Return (X, Y) of the center of cell containing provided text 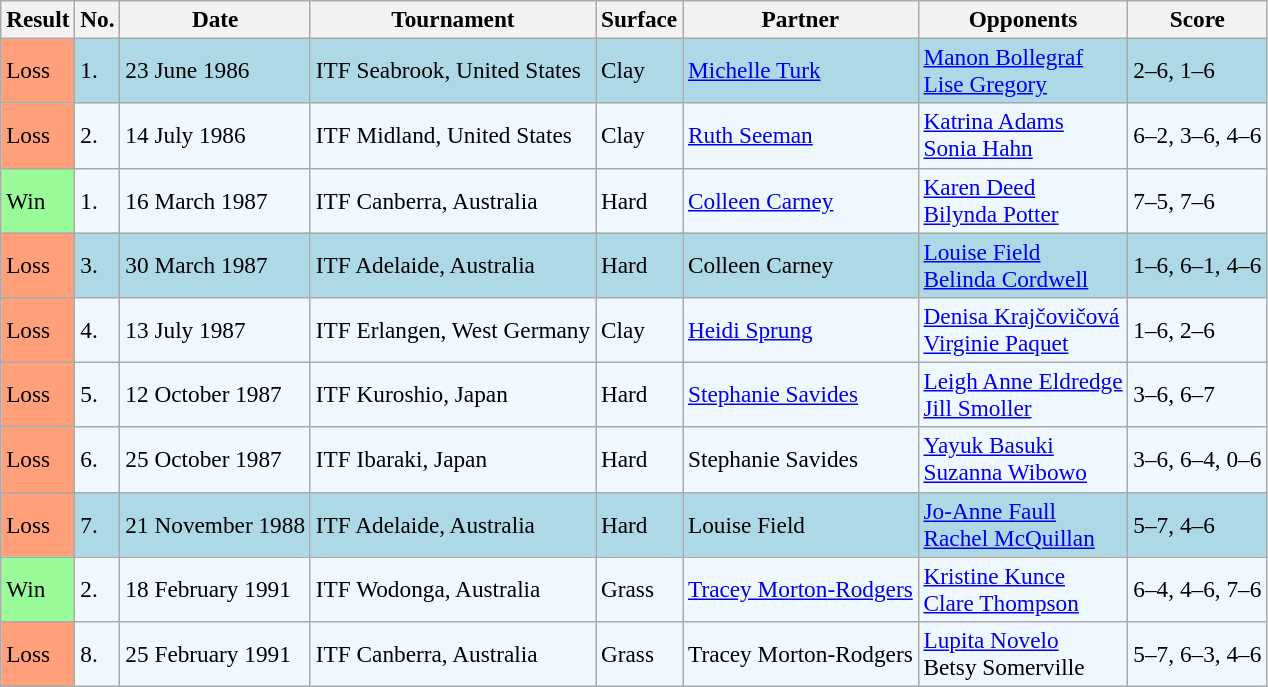
5. (98, 394)
ITF Seabrook, United States (452, 70)
3–6, 6–7 (1198, 394)
14 July 1986 (215, 136)
25 October 1987 (215, 460)
3. (98, 264)
Result (38, 19)
Michelle Turk (801, 70)
1–6, 6–1, 4–6 (1198, 264)
ITF Ibaraki, Japan (452, 460)
21 November 1988 (215, 524)
Partner (801, 19)
6. (98, 460)
5–7, 4–6 (1198, 524)
8. (98, 654)
Date (215, 19)
Karen Deed Bilynda Potter (1023, 200)
Tournament (452, 19)
5–7, 6–3, 4–6 (1198, 654)
ITF Wodonga, Australia (452, 588)
Denisa Krajčovičová Virginie Paquet (1023, 330)
6–4, 4–6, 7–6 (1198, 588)
25 February 1991 (215, 654)
7–5, 7–6 (1198, 200)
ITF Kuroshio, Japan (452, 394)
Opponents (1023, 19)
Lupita Novelo Betsy Somerville (1023, 654)
12 October 1987 (215, 394)
Yayuk Basuki Suzanna Wibowo (1023, 460)
Louise Field (801, 524)
Katrina Adams Sonia Hahn (1023, 136)
2–6, 1–6 (1198, 70)
16 March 1987 (215, 200)
Surface (640, 19)
23 June 1986 (215, 70)
6–2, 3–6, 4–6 (1198, 136)
1–6, 2–6 (1198, 330)
13 July 1987 (215, 330)
ITF Midland, United States (452, 136)
No. (98, 19)
Kristine Kunce Clare Thompson (1023, 588)
4. (98, 330)
Louise Field Belinda Cordwell (1023, 264)
Leigh Anne Eldredge Jill Smoller (1023, 394)
18 February 1991 (215, 588)
ITF Erlangen, West Germany (452, 330)
30 March 1987 (215, 264)
3–6, 6–4, 0–6 (1198, 460)
Jo-Anne Faull Rachel McQuillan (1023, 524)
Score (1198, 19)
Ruth Seeman (801, 136)
7. (98, 524)
Manon Bollegraf Lise Gregory (1023, 70)
Heidi Sprung (801, 330)
